Capture the cell that displays the provided text and extract its [x, y] central coordinate. 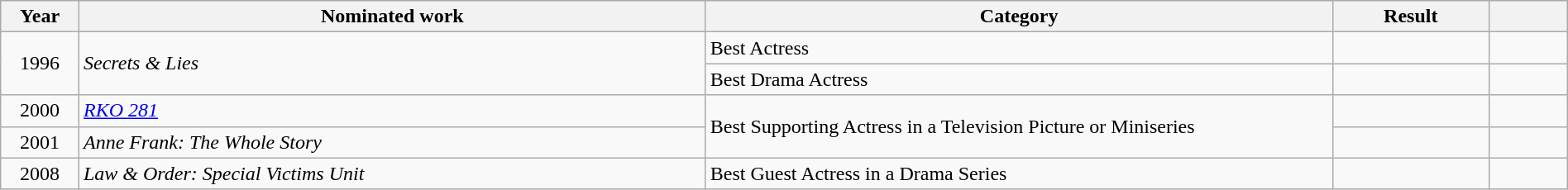
2000 [40, 111]
Result [1411, 17]
2001 [40, 142]
Anne Frank: The Whole Story [392, 142]
Best Guest Actress in a Drama Series [1019, 173]
Best Drama Actress [1019, 79]
2008 [40, 173]
Best Actress [1019, 48]
RKO 281 [392, 111]
Best Supporting Actress in a Television Picture or Miniseries [1019, 126]
Nominated work [392, 17]
Category [1019, 17]
Year [40, 17]
Secrets & Lies [392, 64]
Law & Order: Special Victims Unit [392, 173]
1996 [40, 64]
